Provide the [x, y] coordinate of the cell's center where the given text is located.  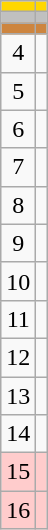
12 [18, 357]
13 [18, 395]
5 [18, 91]
14 [18, 434]
7 [18, 167]
16 [18, 510]
9 [18, 243]
15 [18, 472]
8 [18, 205]
4 [18, 53]
11 [18, 319]
6 [18, 129]
10 [18, 281]
